Identify which cell holds the provided text, then report its (x, y) central coordinate. 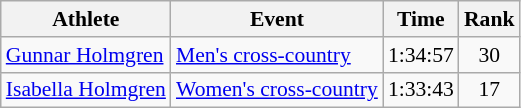
Isabella Holmgren (86, 90)
1:33:43 (421, 90)
Men's cross-country (277, 55)
1:34:57 (421, 55)
Women's cross-country (277, 90)
Time (421, 19)
30 (490, 55)
17 (490, 90)
Gunnar Holmgren (86, 55)
Rank (490, 19)
Athlete (86, 19)
Event (277, 19)
